Determine the [X, Y] coordinate at the center of the cell enclosing the given text.  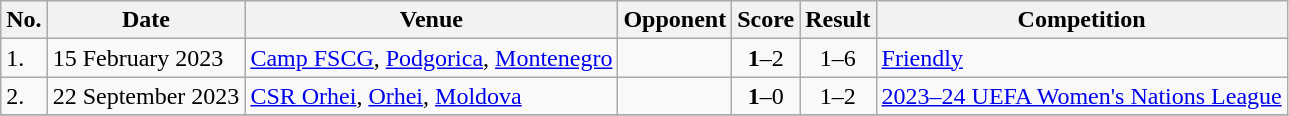
2. [24, 96]
22 September 2023 [146, 96]
Friendly [1082, 58]
1. [24, 58]
Venue [432, 20]
Camp FSCG, Podgorica, Montenegro [432, 58]
Score [766, 20]
1–6 [838, 58]
15 February 2023 [146, 58]
1–0 [766, 96]
Date [146, 20]
Opponent [675, 20]
CSR Orhei, Orhei, Moldova [432, 96]
Result [838, 20]
No. [24, 20]
2023–24 UEFA Women's Nations League [1082, 96]
Competition [1082, 20]
